Detect which cell encompasses the target text, then output its (x, y) center coordinate. 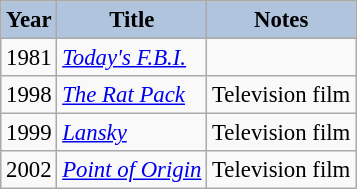
1981 (29, 58)
2002 (29, 170)
Lansky (132, 133)
1999 (29, 133)
Title (132, 20)
1998 (29, 95)
Point of Origin (132, 170)
The Rat Pack (132, 95)
Today's F.B.I. (132, 58)
Year (29, 20)
Notes (282, 20)
